Extract the (X, Y) coordinate from the center of the cell holding the provided text.  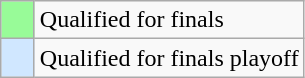
Qualified for finals playoff (169, 58)
Qualified for finals (169, 20)
